Search for the cell housing the specified text and yield its (X, Y) center coordinate. 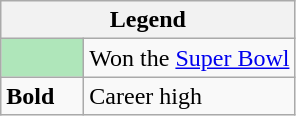
Legend (148, 20)
Bold (42, 96)
Career high (190, 96)
Won the Super Bowl (190, 58)
